Scan for the cell matching the given text and deliver its [x, y] coordinate at center. 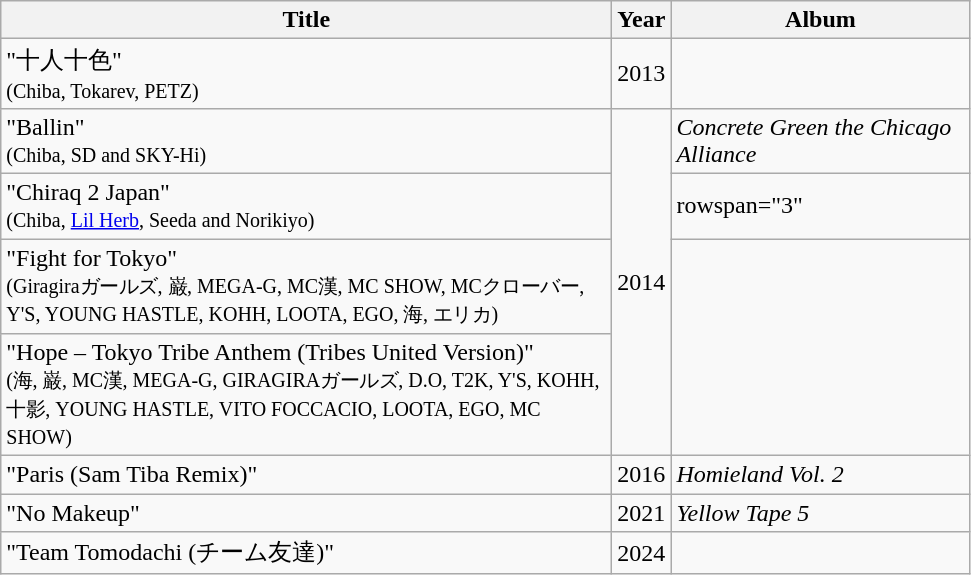
2016 [642, 475]
2014 [642, 282]
Year [642, 20]
"No Makeup" [306, 513]
2013 [642, 74]
Title [306, 20]
"Fight for Tokyo"(Giragiraガールズ, 巌, MEGA-G, MC漢, MC SHOW, MCクローバー, Y'S, YOUNG HASTLE, KOHH, LOOTA, EGO, 海, エリカ) [306, 286]
"Ballin"(Chiba, SD and SKY-Hi) [306, 140]
"Chiraq 2 Japan"(Chiba, Lil Herb, Seeda and Norikiyo) [306, 206]
Album [820, 20]
Concrete Green the Chicago Alliance [820, 140]
Homieland Vol. 2 [820, 475]
"十人十色"(Chiba, Tokarev, PETZ) [306, 74]
"Paris (Sam Tiba Remix)" [306, 475]
2021 [642, 513]
"Team Tomodachi (チーム友達)" [306, 554]
Yellow Tape 5 [820, 513]
rowspan="3" [820, 206]
2024 [642, 554]
